Pinpoint the cell where the given text exists, returning its [X, Y] midpoint coordinate. 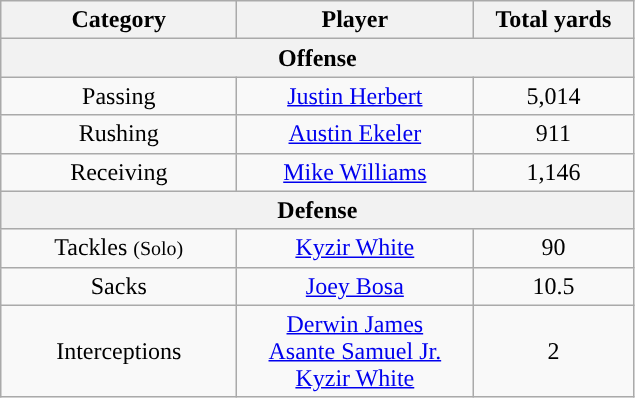
Sacks [119, 286]
Joey Bosa [355, 286]
2 [554, 351]
Rushing [119, 134]
Defense [318, 210]
Category [119, 20]
Tackles (Solo) [119, 248]
Austin Ekeler [355, 134]
Interceptions [119, 351]
Passing [119, 96]
5,014 [554, 96]
Player [355, 20]
Derwin JamesAsante Samuel Jr.Kyzir White [355, 351]
Mike Williams [355, 172]
Offense [318, 58]
Justin Herbert [355, 96]
Total yards [554, 20]
90 [554, 248]
1,146 [554, 172]
911 [554, 134]
10.5 [554, 286]
Kyzir White [355, 248]
Receiving [119, 172]
